Provide the (X, Y) coordinate of the cell's center where the given text is located.  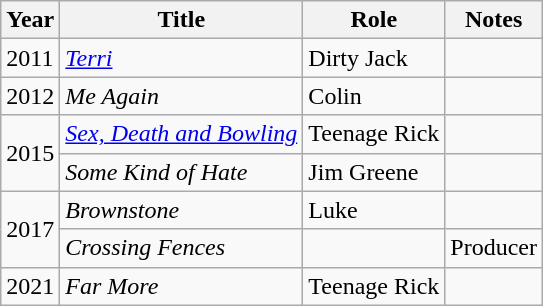
Colin (374, 96)
Notes (494, 20)
2011 (30, 58)
Title (182, 20)
Luke (374, 210)
Role (374, 20)
2015 (30, 153)
2017 (30, 229)
Year (30, 20)
Producer (494, 248)
2012 (30, 96)
Jim Greene (374, 172)
Some Kind of Hate (182, 172)
Far More (182, 286)
Me Again (182, 96)
Brownstone (182, 210)
Sex, Death and Bowling (182, 134)
Crossing Fences (182, 248)
2021 (30, 286)
Dirty Jack (374, 58)
Terri (182, 58)
